Find where the given text appears and provide that cell's center as [X, Y] coordinate. 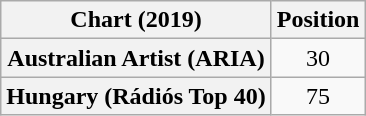
30 [318, 58]
Hungary (Rádiós Top 40) [136, 96]
Position [318, 20]
Chart (2019) [136, 20]
Australian Artist (ARIA) [136, 58]
75 [318, 96]
